Find where the given text appears and provide that cell's center as (x, y) coordinate. 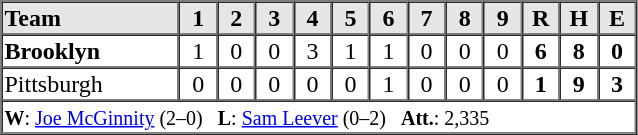
7 (427, 18)
H (579, 18)
Brooklyn (91, 50)
W: Joe McGinnity (2–0) L: Sam Leever (0–2) Att.: 2,335 (319, 116)
Pittsburgh (91, 84)
2 (236, 18)
4 (312, 18)
E (617, 18)
R (541, 18)
5 (350, 18)
Team (91, 18)
